Locate the cell with the specified text and output its (X, Y) center coordinate. 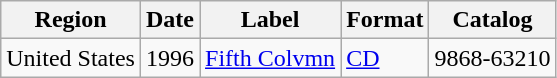
United States (71, 58)
Fifth Colvmn (270, 58)
1996 (170, 58)
9868-63210 (492, 58)
Catalog (492, 20)
Format (385, 20)
Label (270, 20)
Date (170, 20)
Region (71, 20)
CD (385, 58)
